Extract the [X, Y] coordinate from the center of the cell holding the provided text.  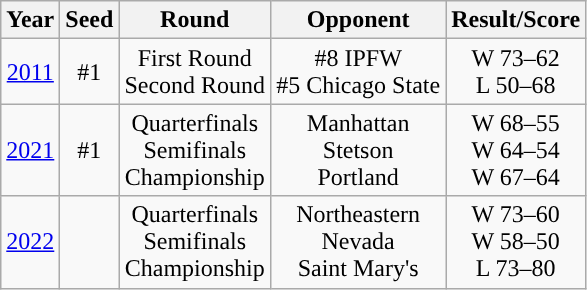
W 73–60W 58–50L 73–80 [516, 242]
Seed [90, 20]
First RoundSecond Round [195, 72]
ManhattanStetsonPortland [358, 150]
Result/Score [516, 20]
NortheasternNevadaSaint Mary's [358, 242]
2021 [30, 150]
Round [195, 20]
W 68–55W 64–54W 67–64 [516, 150]
W 73–62L 50–68 [516, 72]
#8 IPFW#5 Chicago State [358, 72]
2022 [30, 242]
2011 [30, 72]
Opponent [358, 20]
Year [30, 20]
